Identify which cell holds the provided text, then report its [X, Y] central coordinate. 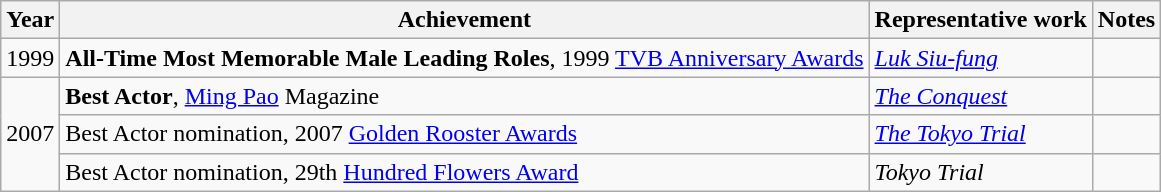
The Tokyo Trial [980, 134]
Notes [1126, 20]
Best Actor nomination, 2007 Golden Rooster Awards [464, 134]
Tokyo Trial [980, 172]
Luk Siu-fung [980, 58]
Achievement [464, 20]
Year [30, 20]
Best Actor nomination, 29th Hundred Flowers Award [464, 172]
All-Time Most Memorable Male Leading Roles, 1999 TVB Anniversary Awards [464, 58]
The Conquest [980, 96]
1999 [30, 58]
Representative work [980, 20]
Best Actor, Ming Pao Magazine [464, 96]
2007 [30, 134]
